Extract the [X, Y] coordinate from the center of the cell holding the provided text.  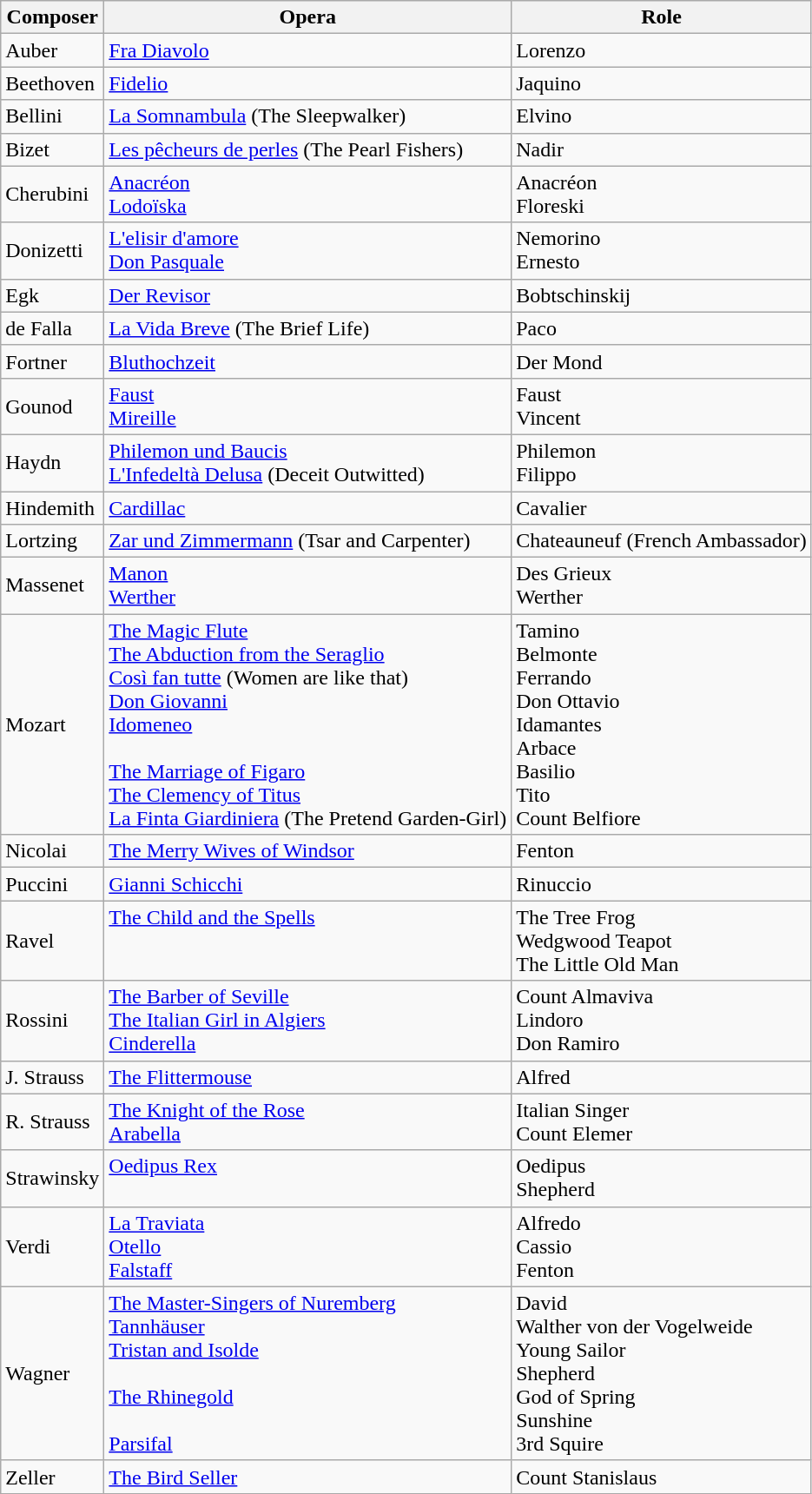
PhilemonFilippo [662, 462]
Philemon und BaucisL'Infedeltà Delusa (Deceit Outwitted) [307, 462]
The Knight of the RoseArabella [307, 1122]
AnacréonLodoïska [307, 195]
Rossini [52, 1021]
The Flittermouse [307, 1077]
Fortner [52, 361]
TaminoBelmonteFerrandoDon OttavioIdamantesArbaceBasilioTitoCount Belfiore [662, 724]
Haydn [52, 462]
The Merry Wives of Windsor [307, 851]
Verdi [52, 1246]
Wagner [52, 1373]
The Master-Singers of NurembergTannhäuserTristan and IsoldeThe RhinegoldParsifal [307, 1373]
Puccini [52, 884]
Elvino [662, 116]
The Bird Seller [307, 1477]
Nadir [662, 149]
de Falla [52, 328]
Chateauneuf (French Ambassador) [662, 541]
Zeller [52, 1477]
Count AlmavivaLindoroDon Ramiro [662, 1021]
AnacréonFloreski [662, 195]
Fenton [662, 851]
Oedipus Rex [307, 1178]
AlfredoCassioFenton [662, 1246]
Opera [307, 17]
Bellini [52, 116]
Zar und Zimmermann (Tsar and Carpenter) [307, 541]
R. Strauss [52, 1122]
La TraviataOtelloFalstaff [307, 1246]
The Tree FrogWedgwood TeapotThe Little Old Man [662, 941]
Composer [52, 17]
Les pêcheurs de perles (The Pearl Fishers) [307, 149]
La Vida Breve (The Brief Life) [307, 328]
La Somnambula (The Sleepwalker) [307, 116]
Jaquino [662, 83]
Fidelio [307, 83]
Beethoven [52, 83]
Der Revisor [307, 295]
J. Strauss [52, 1077]
DavidWalther von der VogelweideYoung SailorShepherdGod of SpringSunshine3rd Squire [662, 1373]
NemorinoErnesto [662, 250]
The Child and the Spells [307, 941]
OedipusShepherd [662, 1178]
Der Mond [662, 361]
Cavalier [662, 508]
Egk [52, 295]
Fra Diavolo [307, 50]
FaustVincent [662, 407]
Gianni Schicchi [307, 884]
Mozart [52, 724]
Lorenzo [662, 50]
Bluthochzeit [307, 361]
Count Stanislaus [662, 1477]
Lortzing [52, 541]
Donizetti [52, 250]
Rinuccio [662, 884]
Strawinsky [52, 1178]
Cherubini [52, 195]
Italian SingerCount Elemer [662, 1122]
ManonWerther [307, 585]
Auber [52, 50]
Ravel [52, 941]
Paco [662, 328]
Role [662, 17]
The Barber of SevilleThe Italian Girl in AlgiersCinderella [307, 1021]
Alfred [662, 1077]
Bobtschinskij [662, 295]
Des GrieuxWerther [662, 585]
L'elisir d'amoreDon Pasquale [307, 250]
Gounod [52, 407]
Hindemith [52, 508]
Bizet [52, 149]
Nicolai [52, 851]
Cardillac [307, 508]
Massenet [52, 585]
FaustMireille [307, 407]
